Pinpoint the cell where the given text exists, returning its (x, y) midpoint coordinate. 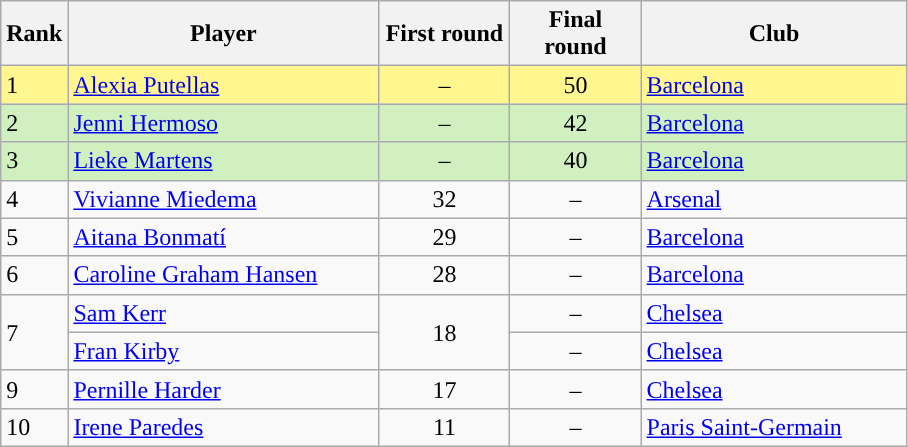
First round (444, 34)
3 (34, 161)
11 (444, 427)
Sam Kerr (224, 313)
Fran Kirby (224, 351)
2 (34, 123)
28 (444, 275)
29 (444, 237)
42 (576, 123)
4 (34, 199)
40 (576, 161)
5 (34, 237)
1 (34, 85)
Jenni Hermoso (224, 123)
6 (34, 275)
7 (34, 332)
Arsenal (774, 199)
Pernille Harder (224, 389)
Paris Saint-Germain (774, 427)
Irene Paredes (224, 427)
Final round (576, 34)
Vivianne Miedema (224, 199)
Club (774, 34)
Lieke Martens (224, 161)
Aitana Bonmatí (224, 237)
Caroline Graham Hansen (224, 275)
Alexia Putellas (224, 85)
9 (34, 389)
17 (444, 389)
50 (576, 85)
18 (444, 332)
10 (34, 427)
32 (444, 199)
Player (224, 34)
Rank (34, 34)
